Detect which cell encompasses the target text, then output its [X, Y] center coordinate. 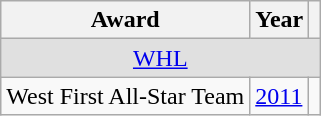
Award [126, 20]
WHL [160, 58]
West First All-Star Team [126, 96]
Year [280, 20]
2011 [280, 96]
